Return [x, y] of the center of cell containing provided text 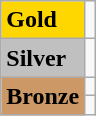
Bronze [43, 96]
Gold [43, 20]
Silver [43, 58]
